Return the (x, y) coordinate for the center point of the cell that contains the specified text.  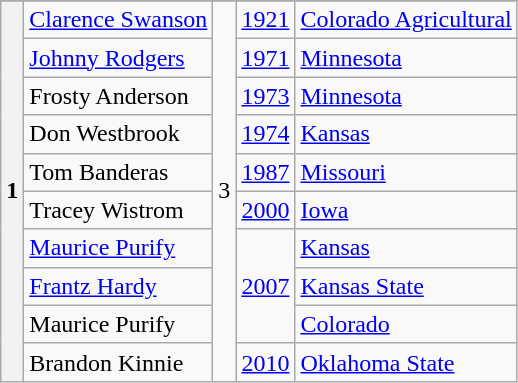
1974 (266, 134)
Johnny Rodgers (118, 58)
1 (12, 192)
1971 (266, 58)
Frosty Anderson (118, 96)
Clarence Swanson (118, 20)
Don Westbrook (118, 134)
Colorado (406, 324)
Brandon Kinnie (118, 362)
2007 (266, 286)
Colorado Agricultural (406, 20)
1987 (266, 172)
3 (224, 192)
Oklahoma State (406, 362)
Tom Banderas (118, 172)
Tracey Wistrom (118, 210)
2010 (266, 362)
1921 (266, 20)
Kansas State (406, 286)
1973 (266, 96)
Frantz Hardy (118, 286)
Missouri (406, 172)
2000 (266, 210)
Iowa (406, 210)
